From the cell containing the given text, extract its center point as [x, y] coordinate. 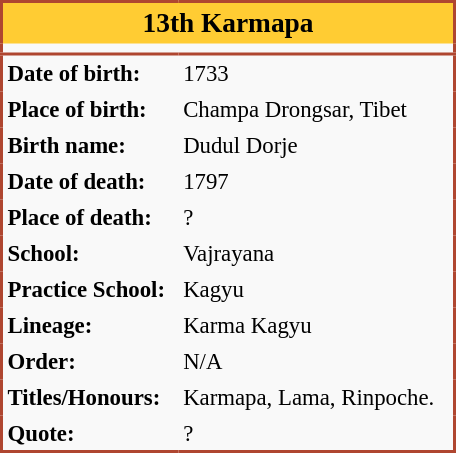
Lineage: [90, 326]
Birth name: [90, 146]
Date of death: [90, 182]
1797 [317, 182]
N/A [317, 362]
13th Karmapa [228, 23]
Order: [90, 362]
Titles/Honours: [90, 398]
1733 [317, 73]
Kagyu [317, 290]
Karmapa, Lama, Rinpoche. [317, 398]
Place of death: [90, 218]
School: [90, 254]
Quote: [90, 434]
Karma Kagyu [317, 326]
Champa Drongsar, Tibet [317, 110]
Place of birth: [90, 110]
Vajrayana [317, 254]
Date of birth: [90, 73]
Dudul Dorje [317, 146]
Practice School: [90, 290]
